Scan for the cell matching the given text and deliver its [X, Y] coordinate at center. 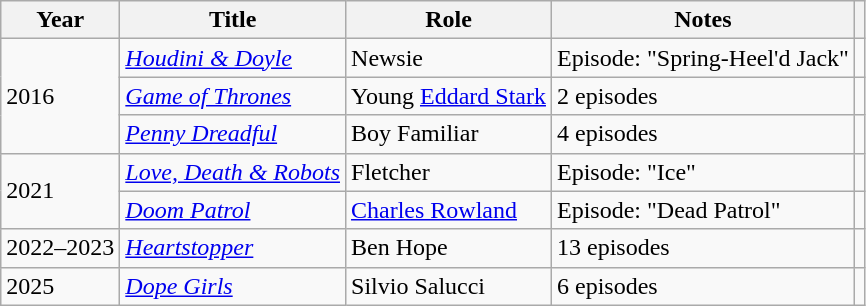
2 episodes [702, 96]
Title [233, 20]
Heartstopper [233, 248]
13 episodes [702, 248]
Doom Patrol [233, 210]
Game of Thrones [233, 96]
Year [60, 20]
Silvio Salucci [449, 286]
4 episodes [702, 134]
Episode: "Spring-Heel'd Jack" [702, 58]
Dope Girls [233, 286]
Love, Death & Robots [233, 172]
Charles Rowland [449, 210]
2025 [60, 286]
Newsie [449, 58]
Young Eddard Stark [449, 96]
Episode: "Ice" [702, 172]
Episode: "Dead Patrol" [702, 210]
2021 [60, 191]
Notes [702, 20]
Boy Familiar [449, 134]
2022–2023 [60, 248]
2016 [60, 96]
Role [449, 20]
Ben Hope [449, 248]
Penny Dreadful [233, 134]
Houdini & Doyle [233, 58]
Fletcher [449, 172]
6 episodes [702, 286]
